From the cell containing the given text, extract its center point as [x, y] coordinate. 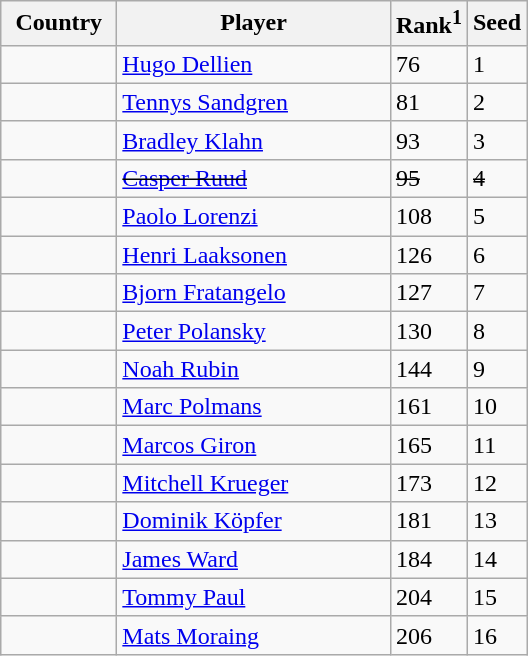
Country [59, 24]
16 [496, 635]
3 [496, 140]
Peter Polansky [254, 331]
Casper Ruud [254, 178]
Marc Polmans [254, 407]
Bradley Klahn [254, 140]
8 [496, 331]
206 [428, 635]
7 [496, 293]
Mitchell Krueger [254, 483]
Noah Rubin [254, 369]
2 [496, 102]
Seed [496, 24]
13 [496, 521]
Tennys Sandgren [254, 102]
11 [496, 445]
10 [496, 407]
Paolo Lorenzi [254, 217]
14 [496, 559]
4 [496, 178]
Tommy Paul [254, 597]
Dominik Köpfer [254, 521]
127 [428, 293]
15 [496, 597]
130 [428, 331]
James Ward [254, 559]
Mats Moraing [254, 635]
Rank1 [428, 24]
204 [428, 597]
173 [428, 483]
144 [428, 369]
108 [428, 217]
5 [496, 217]
6 [496, 255]
76 [428, 64]
95 [428, 178]
126 [428, 255]
Marcos Giron [254, 445]
9 [496, 369]
12 [496, 483]
Henri Laaksonen [254, 255]
181 [428, 521]
81 [428, 102]
Hugo Dellien [254, 64]
93 [428, 140]
165 [428, 445]
Player [254, 24]
161 [428, 407]
1 [496, 64]
Bjorn Fratangelo [254, 293]
184 [428, 559]
